Find where the given text appears and provide that cell's center as (X, Y) coordinate. 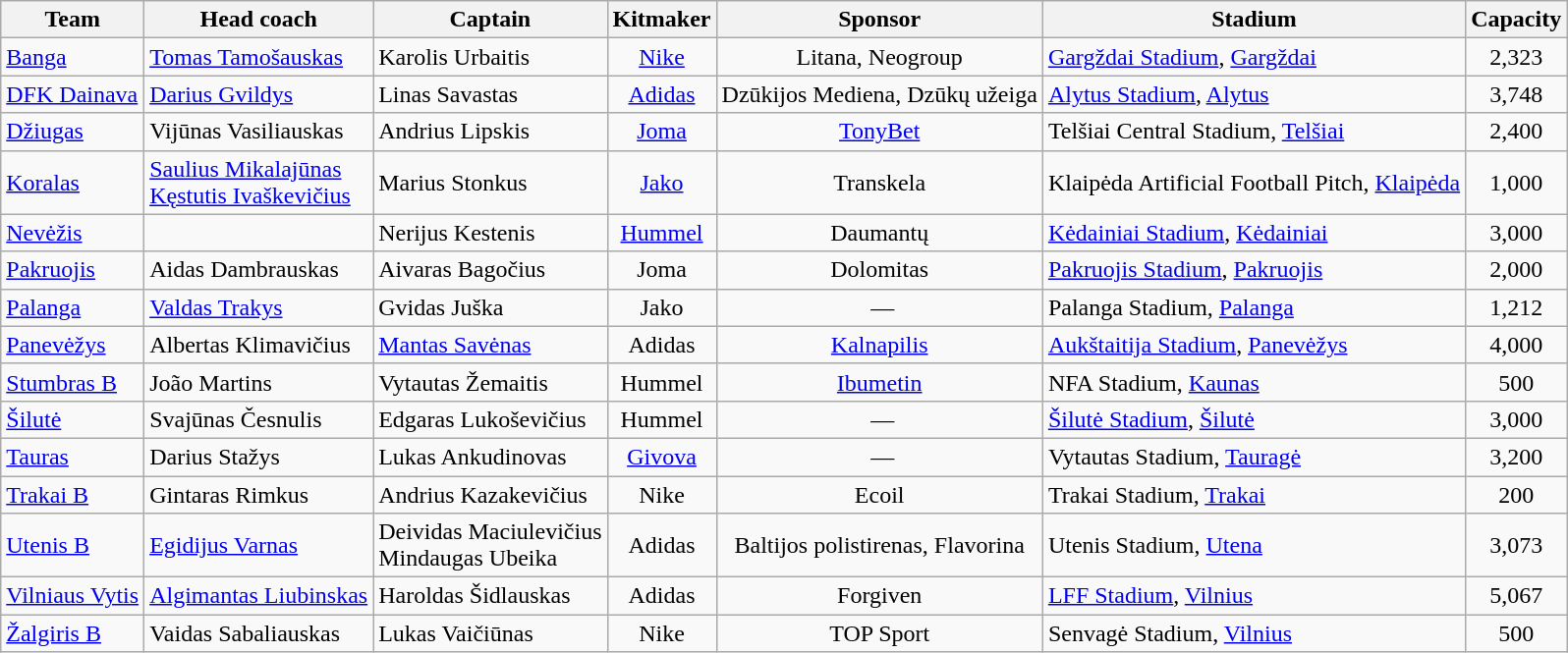
Palanga Stadium, Palanga (1254, 307)
Utenis B (73, 546)
5,067 (1517, 596)
Dzūkijos Mediena, Dzūkų užeiga (879, 94)
1,000 (1517, 183)
Gintaras Rimkus (259, 494)
Palanga (73, 307)
Koralas (73, 183)
Forgiven (879, 596)
Edgaras Lukoševičius (490, 419)
Vilniaus Vytis (73, 596)
Džiugas (73, 132)
Marius Stonkus (490, 183)
Trakai B (73, 494)
Vytautas Žemaitis (490, 382)
4,000 (1517, 345)
Mantas Savėnas (490, 345)
Lukas Ankudinovas (490, 457)
Ibumetin (879, 382)
Capacity (1517, 20)
Aivaras Bagočius (490, 270)
Alytus Stadium, Alytus (1254, 94)
Aidas Dambrauskas (259, 270)
Žalgiris B (73, 633)
1,212 (1517, 307)
Vaidas Sabaliauskas (259, 633)
Klaipėda Artificial Football Pitch, Klaipėda (1254, 183)
Tauras (73, 457)
Deividas Maciulevičius Mindaugas Ubeika (490, 546)
Ecoil (879, 494)
Nerijus Kestenis (490, 233)
Team (73, 20)
Kitmaker (662, 20)
Lukas Vaičiūnas (490, 633)
3,073 (1517, 546)
Linas Savastas (490, 94)
TOP Sport (879, 633)
Sponsor (879, 20)
Dolomitas (879, 270)
Vytautas Stadium, Tauragė (1254, 457)
2,000 (1517, 270)
Albertas Klimavičius (259, 345)
3,200 (1517, 457)
Transkela (879, 183)
Gargždai Stadium, Gargždai (1254, 57)
Pakruojis (73, 270)
Baltijos polistirenas, Flavorina (879, 546)
Kėdainiai Stadium, Kėdainiai (1254, 233)
Aukštaitija Stadium, Panevėžys (1254, 345)
Gvidas Juška (490, 307)
LFF Stadium, Vilnius (1254, 596)
NFA Stadium, Kaunas (1254, 382)
Darius Stažys (259, 457)
Stadium (1254, 20)
DFK Dainava (73, 94)
Trakai Stadium, Trakai (1254, 494)
Valdas Trakys (259, 307)
Egidijus Varnas (259, 546)
João Martins (259, 382)
Senvagė Stadium, Vilnius (1254, 633)
Kalnapilis (879, 345)
Algimantas Liubinskas (259, 596)
Haroldas Šidlauskas (490, 596)
Panevėžys (73, 345)
Givova (662, 457)
Stumbras B (73, 382)
3,748 (1517, 94)
Darius Gvildys (259, 94)
Saulius Mikalajūnas Kęstutis Ivaškevičius (259, 183)
Tomas Tamošauskas (259, 57)
Daumantų (879, 233)
200 (1517, 494)
Banga (73, 57)
2,400 (1517, 132)
Captain (490, 20)
TonyBet (879, 132)
Šilutė Stadium, Šilutė (1254, 419)
Utenis Stadium, Utena (1254, 546)
Pakruojis Stadium, Pakruojis (1254, 270)
Nevėžis (73, 233)
Litana, Neogroup (879, 57)
2,323 (1517, 57)
Andrius Kazakevičius (490, 494)
Vijūnas Vasiliauskas (259, 132)
Telšiai Central Stadium, Telšiai (1254, 132)
Šilutė (73, 419)
Head coach (259, 20)
Andrius Lipskis (490, 132)
Svajūnas Česnulis (259, 419)
Karolis Urbaitis (490, 57)
